Capture the cell that displays the provided text and extract its (x, y) central coordinate. 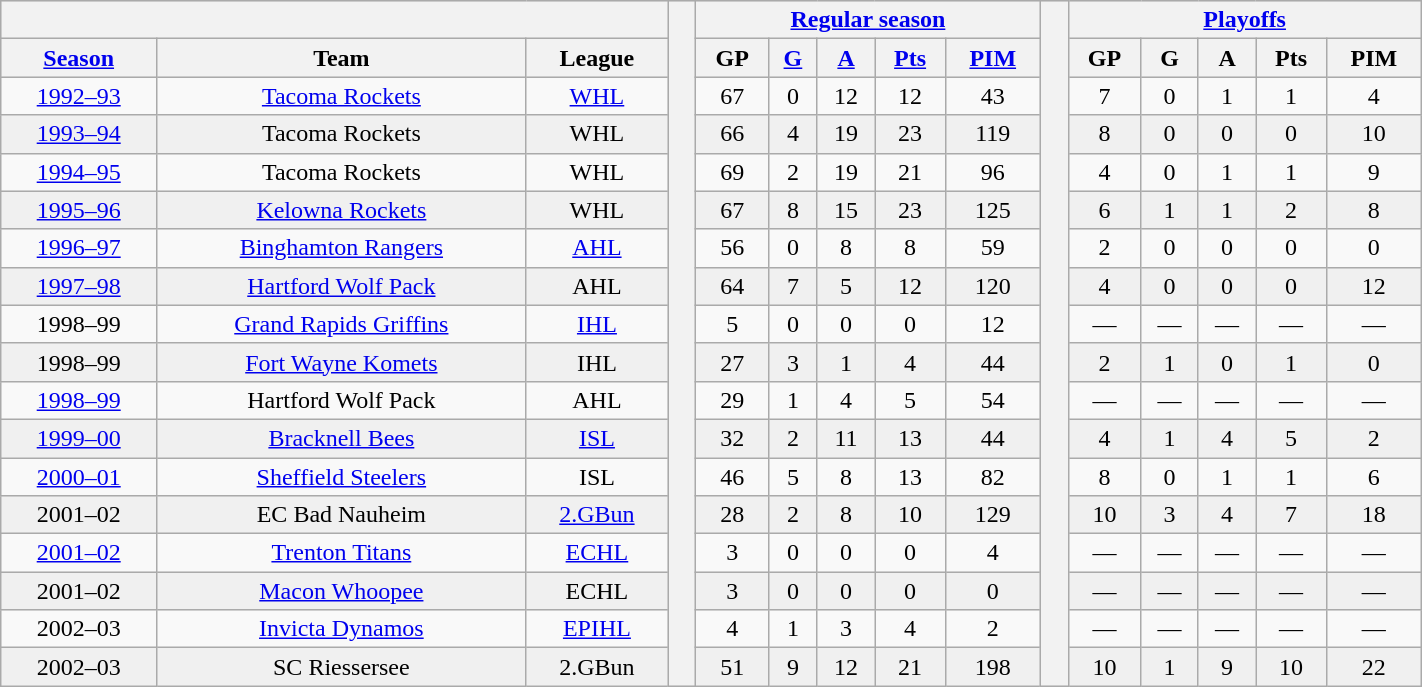
129 (992, 515)
League (597, 58)
1994–95 (79, 172)
22 (1374, 667)
Team (342, 58)
2000–01 (79, 477)
11 (846, 438)
54 (992, 400)
Playoffs (1244, 20)
46 (732, 477)
EC Bad Nauheim (342, 515)
1996–97 (79, 248)
96 (992, 172)
120 (992, 286)
43 (992, 96)
EPIHL (597, 629)
1999–00 (79, 438)
125 (992, 210)
1997–98 (79, 286)
82 (992, 477)
29 (732, 400)
Kelowna Rockets (342, 210)
Macon Whoopee (342, 591)
66 (732, 134)
Bracknell Bees (342, 438)
Invicta Dynamos (342, 629)
18 (1374, 515)
Fort Wayne Komets (342, 362)
Regular season (868, 20)
64 (732, 286)
15 (846, 210)
69 (732, 172)
27 (732, 362)
51 (732, 667)
Grand Rapids Griffins (342, 324)
1995–96 (79, 210)
198 (992, 667)
28 (732, 515)
Season (79, 58)
Trenton Titans (342, 553)
119 (992, 134)
Sheffield Steelers (342, 477)
1992–93 (79, 96)
32 (732, 438)
Binghamton Rangers (342, 248)
56 (732, 248)
SC Riessersee (342, 667)
59 (992, 248)
1993–94 (79, 134)
